For the text-containing cell, return its midpoint in (X, Y) coordinate format. 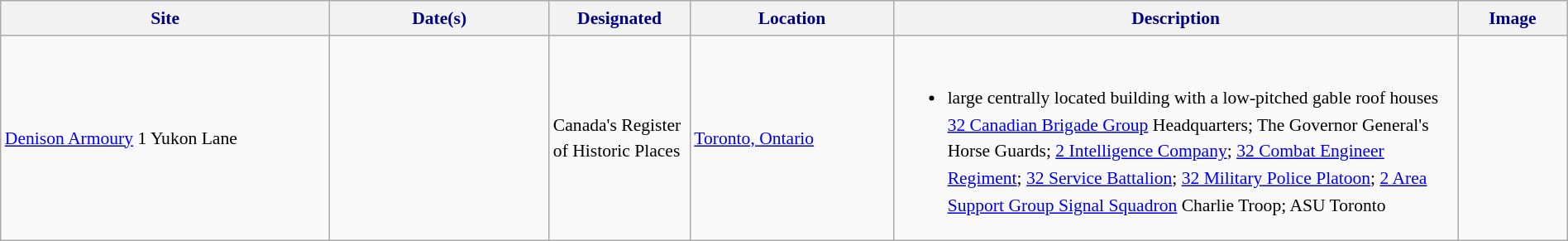
Location (791, 18)
Image (1513, 18)
Site (165, 18)
Date(s) (440, 18)
Description (1176, 18)
Designated (619, 18)
